Return the (X, Y) coordinate for the center point of the cell that contains the specified text.  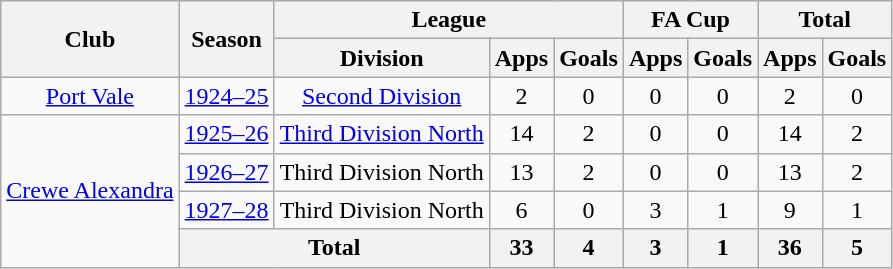
5 (857, 248)
League (448, 20)
36 (790, 248)
Port Vale (90, 96)
4 (589, 248)
Club (90, 39)
Second Division (382, 96)
FA Cup (690, 20)
1926–27 (226, 172)
Division (382, 58)
1924–25 (226, 96)
Crewe Alexandra (90, 191)
9 (790, 210)
1927–28 (226, 210)
6 (521, 210)
1925–26 (226, 134)
Season (226, 39)
33 (521, 248)
